For the text-containing cell, return its midpoint in (x, y) coordinate format. 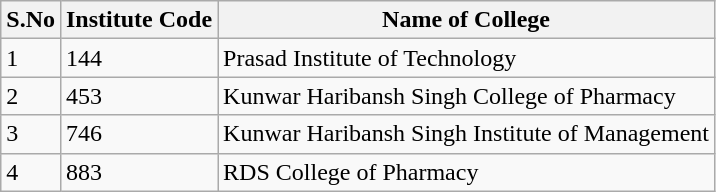
Kunwar Haribansh Singh Institute of Management (466, 134)
883 (138, 172)
Kunwar Haribansh Singh College of Pharmacy (466, 96)
4 (31, 172)
746 (138, 134)
Name of College (466, 20)
453 (138, 96)
S.No (31, 20)
144 (138, 58)
Prasad Institute of Technology (466, 58)
2 (31, 96)
RDS College of Pharmacy (466, 172)
Institute Code (138, 20)
1 (31, 58)
3 (31, 134)
